Scan for the cell matching the given text and deliver its [x, y] coordinate at center. 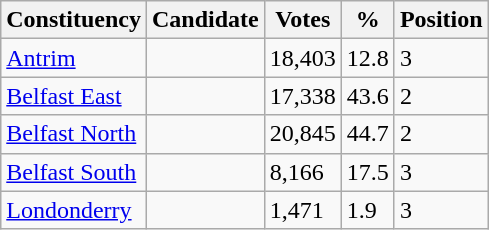
Votes [302, 20]
Londonderry [74, 210]
% [368, 20]
Belfast North [74, 134]
20,845 [302, 134]
17.5 [368, 172]
17,338 [302, 96]
Candidate [205, 20]
18,403 [302, 58]
12.8 [368, 58]
1,471 [302, 210]
43.6 [368, 96]
Belfast South [74, 172]
Position [441, 20]
Belfast East [74, 96]
8,166 [302, 172]
44.7 [368, 134]
1.9 [368, 210]
Antrim [74, 58]
Constituency [74, 20]
